Scan for the cell matching the given text and deliver its (X, Y) coordinate at center. 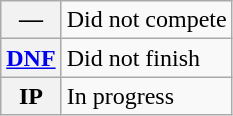
DNF (31, 58)
Did not compete (146, 20)
Did not finish (146, 58)
In progress (146, 96)
— (31, 20)
IP (31, 96)
